Return (X, Y) of the center of cell containing provided text 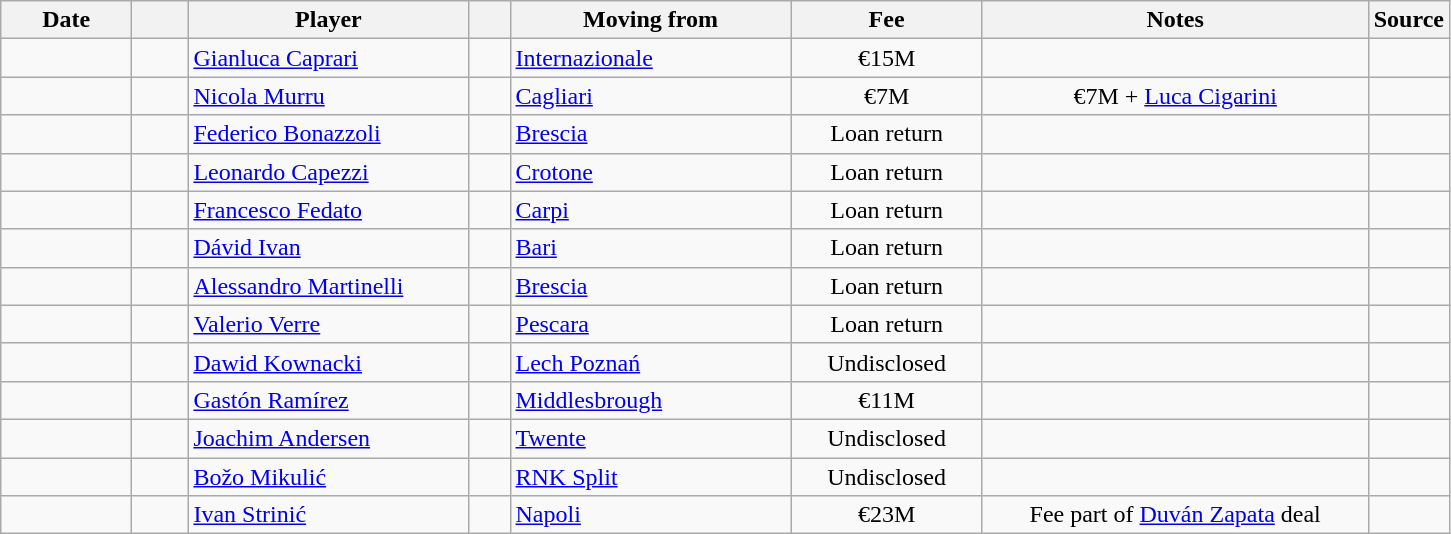
Valerio Verre (328, 324)
Date (66, 20)
Božo Mikulić (328, 477)
Nicola Murru (328, 96)
€23M (886, 515)
Fee part of Duván Zapata deal (1175, 515)
RNK Split (650, 477)
Gianluca Caprari (328, 58)
Napoli (650, 515)
Federico Bonazzoli (328, 134)
Pescara (650, 324)
Crotone (650, 172)
€15M (886, 58)
€7M (886, 96)
Joachim Andersen (328, 438)
Source (1408, 20)
Moving from (650, 20)
Leonardo Capezzi (328, 172)
Notes (1175, 20)
€11M (886, 400)
Alessandro Martinelli (328, 286)
Internazionale (650, 58)
Gastón Ramírez (328, 400)
Francesco Fedato (328, 210)
Bari (650, 248)
Lech Poznań (650, 362)
Player (328, 20)
Twente (650, 438)
Middlesbrough (650, 400)
Ivan Strinić (328, 515)
Fee (886, 20)
Dávid Ivan (328, 248)
Carpi (650, 210)
Cagliari (650, 96)
€7M + Luca Cigarini (1175, 96)
Dawid Kownacki (328, 362)
